Determine the (x, y) coordinate at the center of the cell enclosing the given text.  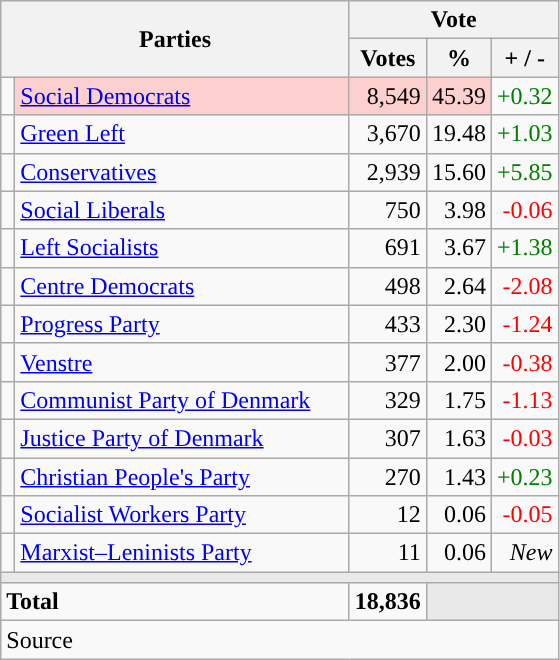
Socialist Workers Party (182, 515)
45.39 (458, 96)
15.60 (458, 172)
2,939 (388, 172)
-1.13 (524, 400)
-0.06 (524, 210)
750 (388, 210)
3,670 (388, 134)
Justice Party of Denmark (182, 438)
Source (280, 640)
Total (176, 602)
+ / - (524, 58)
+0.23 (524, 477)
Vote (454, 20)
2.30 (458, 324)
Parties (176, 39)
% (458, 58)
1.43 (458, 477)
Left Socialists (182, 248)
Marxist–Leninists Party (182, 553)
3.67 (458, 248)
2.00 (458, 362)
3.98 (458, 210)
Christian People's Party (182, 477)
+1.38 (524, 248)
-1.24 (524, 324)
2.64 (458, 286)
1.75 (458, 400)
+5.85 (524, 172)
Progress Party (182, 324)
Social Democrats (182, 96)
-0.03 (524, 438)
+1.03 (524, 134)
-2.08 (524, 286)
691 (388, 248)
Green Left (182, 134)
12 (388, 515)
8,549 (388, 96)
329 (388, 400)
307 (388, 438)
Social Liberals (182, 210)
Centre Democrats (182, 286)
270 (388, 477)
Conservatives (182, 172)
-0.38 (524, 362)
1.63 (458, 438)
19.48 (458, 134)
18,836 (388, 602)
11 (388, 553)
-0.05 (524, 515)
+0.32 (524, 96)
498 (388, 286)
Communist Party of Denmark (182, 400)
Votes (388, 58)
377 (388, 362)
New (524, 553)
433 (388, 324)
Venstre (182, 362)
